For the text-containing cell, return its midpoint in [X, Y] coordinate format. 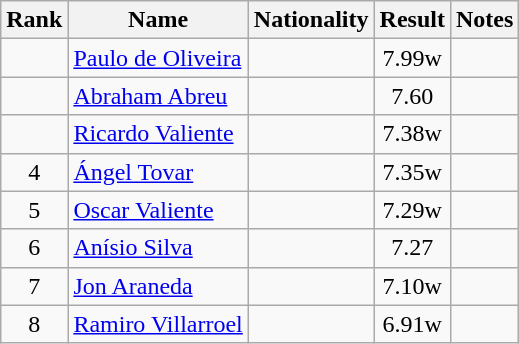
4 [34, 172]
Ángel Tovar [158, 172]
7.60 [412, 96]
Ricardo Valiente [158, 134]
7.27 [412, 248]
Abraham Abreu [158, 96]
7.29w [412, 210]
6 [34, 248]
8 [34, 324]
Anísio Silva [158, 248]
7.38w [412, 134]
7.35w [412, 172]
Paulo de Oliveira [158, 58]
6.91w [412, 324]
Nationality [311, 20]
Name [158, 20]
5 [34, 210]
7.99w [412, 58]
Oscar Valiente [158, 210]
7 [34, 286]
Rank [34, 20]
Notes [484, 20]
Result [412, 20]
Ramiro Villarroel [158, 324]
7.10w [412, 286]
Jon Araneda [158, 286]
